Find where the given text appears and provide that cell's center as (x, y) coordinate. 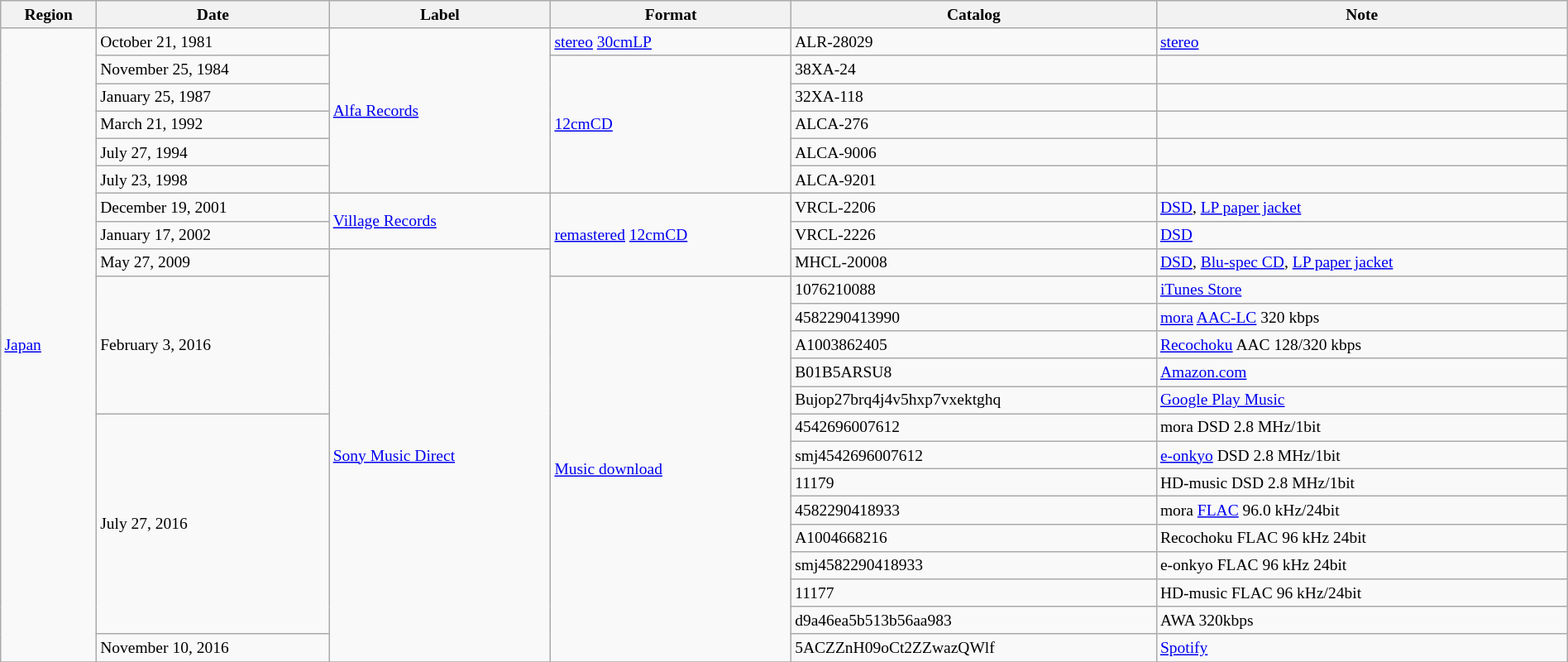
VRCL-2226 (974, 235)
remastered 12cmCD (672, 235)
12cmCD (672, 124)
HD-music DSD 2.8 MHz/1bit (1361, 483)
iTunes Store (1361, 290)
DSD, Blu-spec CD, LP paper jacket (1361, 261)
July 27, 2016 (213, 524)
ALR-28029 (974, 41)
Bujop27brq4j4v5hxp7vxektghq (974, 401)
mora AAC-LC 320 kbps (1361, 318)
d9a46ea5b513b56aa983 (974, 621)
Music download (672, 469)
11179 (974, 483)
May 27, 2009 (213, 261)
January 17, 2002 (213, 235)
32XA-118 (974, 98)
Format (672, 15)
DSD, LP paper jacket (1361, 207)
4582290413990 (974, 318)
December 19, 2001 (213, 207)
Amazon.com (1361, 372)
Sony Music Direct (440, 455)
VRCL-2206 (974, 207)
A1004668216 (974, 538)
Label (440, 15)
mora DSD 2.8 MHz/1bit (1361, 427)
Catalog (974, 15)
January 25, 1987 (213, 98)
stereo 30cmLP (672, 41)
4582290418933 (974, 510)
November 25, 1984 (213, 70)
July 27, 1994 (213, 152)
Recochoku AAC 128/320 kbps (1361, 344)
Spotify (1361, 647)
November 10, 2016 (213, 647)
ALCA-276 (974, 124)
Recochoku FLAC 96 kHz 24bit (1361, 538)
AWA 320kbps (1361, 621)
DSD (1361, 235)
February 3, 2016 (213, 345)
B01B5ARSU8 (974, 372)
March 21, 1992 (213, 124)
HD-music FLAC 96 kHz/24bit (1361, 592)
5ACZZnH09oCt2ZZwazQWlf (974, 647)
Japan (49, 344)
e-onkyo FLAC 96 kHz 24bit (1361, 564)
Village Records (440, 222)
38XA-24 (974, 70)
stereo (1361, 41)
Region (49, 15)
ALCA-9006 (974, 152)
1076210088 (974, 290)
4542696007612 (974, 427)
October 21, 1981 (213, 41)
mora FLAC 96.0 kHz/24bit (1361, 510)
Date (213, 15)
e-onkyo DSD 2.8 MHz/1bit (1361, 455)
Note (1361, 15)
MHCL-20008 (974, 261)
11177 (974, 592)
Google Play Music (1361, 401)
ALCA-9201 (974, 179)
smj4542696007612 (974, 455)
A1003862405 (974, 344)
July 23, 1998 (213, 179)
smj4582290418933 (974, 564)
Alfa Records (440, 111)
